Pinpoint the cell where the given text exists, returning its [x, y] midpoint coordinate. 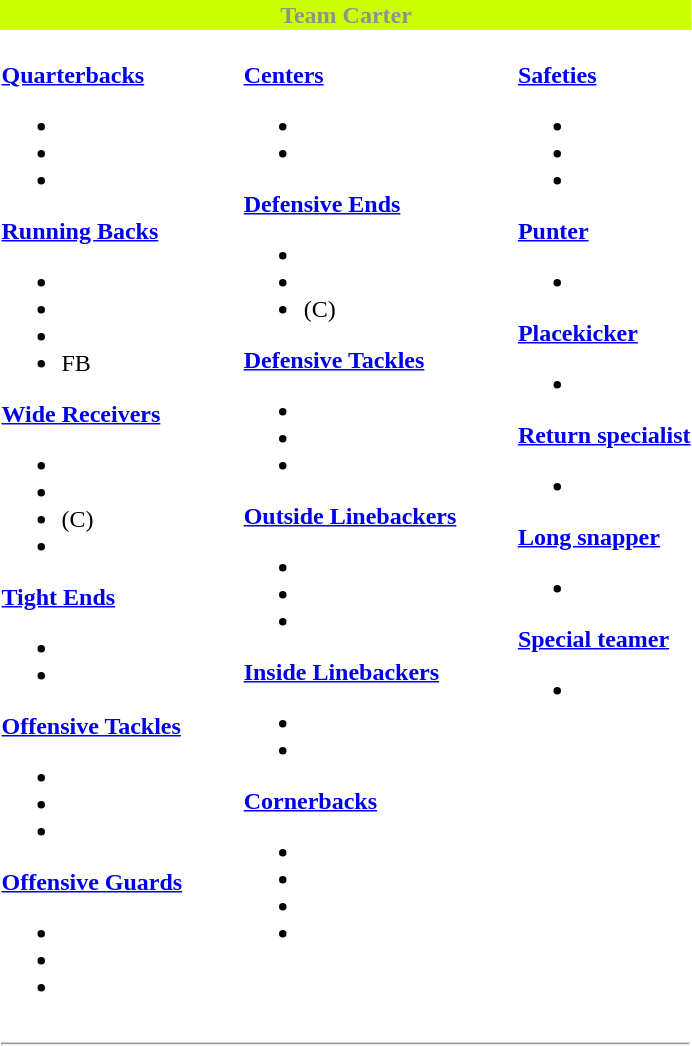
CentersDefensive Ends (C)Defensive TacklesOutside LinebackersInside LinebackersCornerbacks [350, 530]
Quarterbacks Running Backs FBWide Receivers (C)Tight Ends Offensive Tackles Offensive Guards [92, 530]
Team Carter [346, 15]
Safeties PunterPlacekicker Return specialistLong snapperSpecial teamer [604, 530]
